Locate the cell with the specified text and output its [x, y] center coordinate. 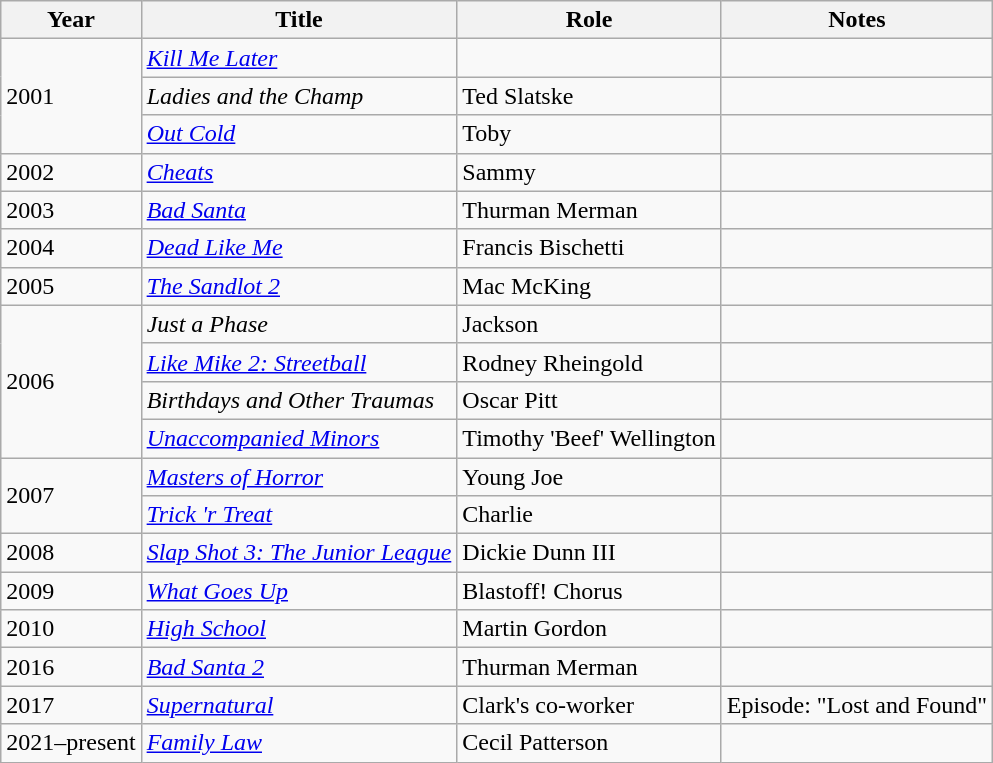
Cecil Patterson [589, 743]
High School [299, 629]
Notes [856, 20]
Birthdays and Other Traumas [299, 400]
Role [589, 20]
Sammy [589, 172]
Title [299, 20]
Out Cold [299, 134]
Rodney Rheingold [589, 362]
2021–present [71, 743]
Kill Me Later [299, 58]
2003 [71, 210]
Young Joe [589, 477]
Slap Shot 3: The Junior League [299, 553]
2008 [71, 553]
Year [71, 20]
Blastoff! Chorus [589, 591]
Just a Phase [299, 324]
Clark's co-worker [589, 705]
Bad Santa [299, 210]
2006 [71, 381]
Timothy 'Beef' Wellington [589, 438]
The Sandlot 2 [299, 286]
Cheats [299, 172]
Francis Bischetti [589, 248]
Ladies and the Champ [299, 96]
2009 [71, 591]
2001 [71, 96]
Mac McKing [589, 286]
Oscar Pitt [589, 400]
2017 [71, 705]
What Goes Up [299, 591]
Episode: "Lost and Found" [856, 705]
2007 [71, 496]
Like Mike 2: Streetball [299, 362]
Unaccompanied Minors [299, 438]
2005 [71, 286]
Dickie Dunn III [589, 553]
Ted Slatske [589, 96]
Martin Gordon [589, 629]
2010 [71, 629]
Trick 'r Treat [299, 515]
Dead Like Me [299, 248]
2002 [71, 172]
Family Law [299, 743]
Jackson [589, 324]
Bad Santa 2 [299, 667]
Toby [589, 134]
Charlie [589, 515]
2004 [71, 248]
2016 [71, 667]
Supernatural [299, 705]
Masters of Horror [299, 477]
